Capture the cell that displays the provided text and extract its [X, Y] central coordinate. 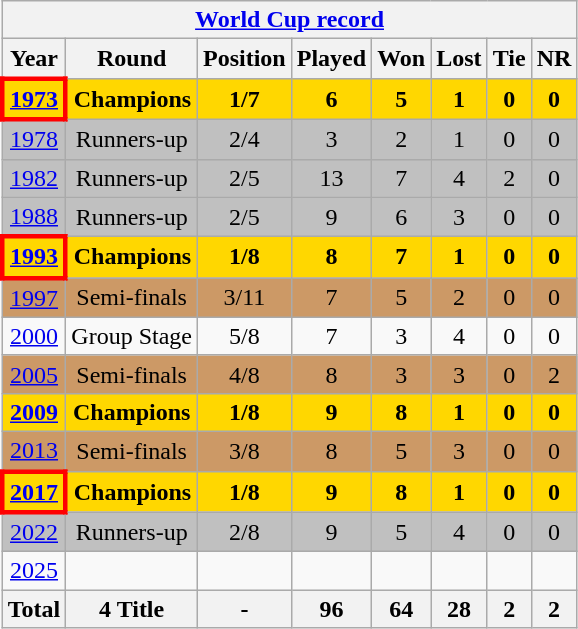
2022 [34, 532]
2000 [34, 336]
Group Stage [132, 336]
1993 [34, 258]
2/4 [245, 139]
1997 [34, 298]
2013 [34, 451]
Total [34, 609]
World Cup record [290, 20]
Tie [509, 59]
2017 [34, 492]
64 [402, 609]
4/8 [245, 374]
5/8 [245, 336]
1/7 [245, 98]
3/11 [245, 298]
13 [331, 178]
Position [245, 59]
28 [459, 609]
Played [331, 59]
NR [554, 59]
Won [402, 59]
Year [34, 59]
Round [132, 59]
2005 [34, 374]
- [245, 609]
Lost [459, 59]
1978 [34, 139]
1988 [34, 217]
3/8 [245, 451]
2009 [34, 412]
1982 [34, 178]
2/8 [245, 532]
96 [331, 609]
4 Title [132, 609]
1973 [34, 98]
2025 [34, 571]
